Return the [x, y] coordinate for the center point of the cell that contains the specified text.  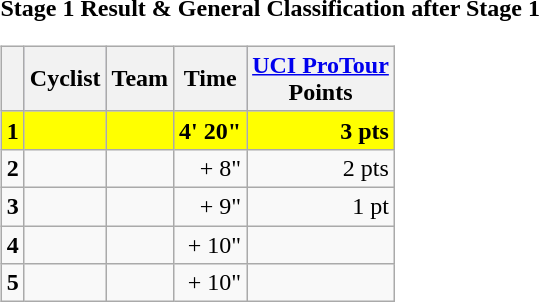
4' 20" [210, 130]
Team [140, 78]
1 pt [321, 206]
3 [12, 206]
4 [12, 245]
2 pts [321, 168]
UCI ProTourPoints [321, 78]
+ 9" [210, 206]
3 pts [321, 130]
Time [210, 78]
1 [12, 130]
5 [12, 283]
+ 8" [210, 168]
2 [12, 168]
Cyclist [65, 78]
